Pinpoint the cell where the given text exists, returning its (x, y) midpoint coordinate. 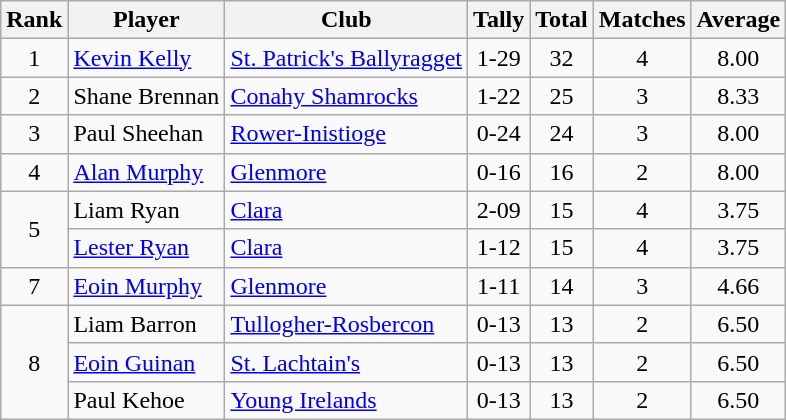
0-24 (499, 134)
4.66 (738, 286)
8 (34, 362)
Young Irelands (346, 400)
2-09 (499, 210)
8.33 (738, 96)
St. Patrick's Ballyragget (346, 58)
St. Lachtain's (346, 362)
16 (562, 172)
Alan Murphy (146, 172)
Total (562, 20)
Matches (642, 20)
Tally (499, 20)
1 (34, 58)
Liam Ryan (146, 210)
Average (738, 20)
Conahy Shamrocks (346, 96)
5 (34, 229)
0-16 (499, 172)
24 (562, 134)
Rank (34, 20)
Paul Sheehan (146, 134)
14 (562, 286)
Player (146, 20)
1-11 (499, 286)
Lester Ryan (146, 248)
Paul Kehoe (146, 400)
Tullogher-Rosbercon (346, 324)
32 (562, 58)
1-22 (499, 96)
1-12 (499, 248)
Kevin Kelly (146, 58)
Liam Barron (146, 324)
7 (34, 286)
25 (562, 96)
Eoin Guinan (146, 362)
Shane Brennan (146, 96)
Rower-Inistioge (346, 134)
1-29 (499, 58)
Club (346, 20)
Eoin Murphy (146, 286)
